From the cell containing the given text, extract its center point as [X, Y] coordinate. 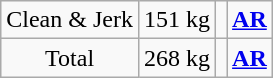
151 kg [176, 20]
Clean & Jerk [70, 20]
Total [70, 58]
268 kg [176, 58]
